Output the (x, y) coordinate of the center of the cell containing the given text.  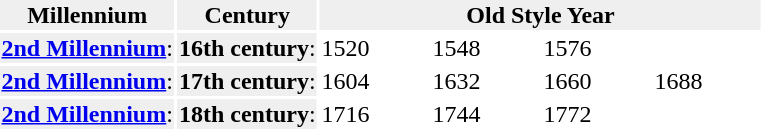
1688 (707, 81)
1632 (485, 81)
1576 (596, 48)
Century (247, 15)
1604 (374, 81)
1716 (374, 114)
17th century: (247, 81)
1520 (374, 48)
1548 (485, 48)
18th century: (247, 114)
1744 (485, 114)
16th century: (247, 48)
1772 (596, 114)
1660 (596, 81)
Millennium (87, 15)
Old Style Year (540, 15)
